Extract the (x, y) coordinate from the center of the cell holding the provided text.  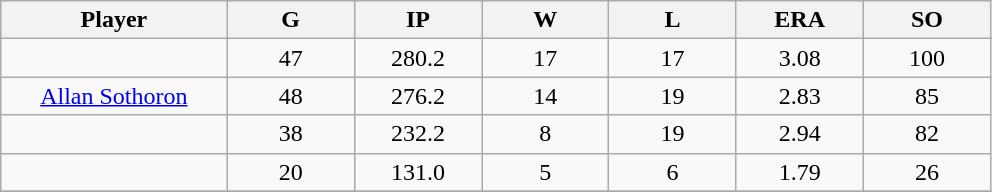
14 (546, 96)
IP (418, 20)
1.79 (800, 172)
8 (546, 134)
3.08 (800, 58)
100 (926, 58)
Player (114, 20)
232.2 (418, 134)
W (546, 20)
2.94 (800, 134)
82 (926, 134)
276.2 (418, 96)
2.83 (800, 96)
47 (290, 58)
131.0 (418, 172)
ERA (800, 20)
6 (672, 172)
20 (290, 172)
280.2 (418, 58)
38 (290, 134)
85 (926, 96)
5 (546, 172)
SO (926, 20)
48 (290, 96)
L (672, 20)
26 (926, 172)
G (290, 20)
Allan Sothoron (114, 96)
